Determine the (x, y) coordinate at the center of the cell enclosing the given text.  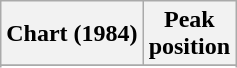
Chart (1984) (72, 34)
Peakposition (189, 34)
